Find where the given text appears and provide that cell's center as [X, Y] coordinate. 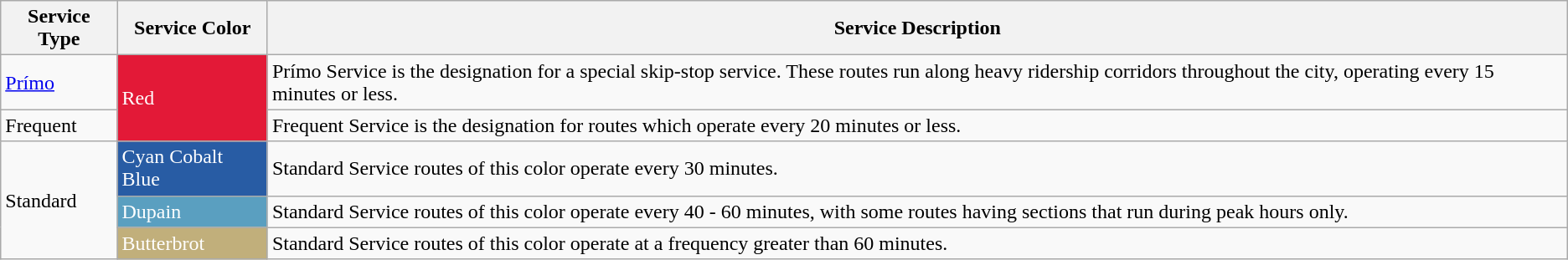
Frequent [59, 125]
Dupain [193, 212]
Butterbrot [193, 243]
Prímo [59, 82]
Red [193, 99]
Standard [59, 201]
Frequent Service is the designation for routes which operate every 20 minutes or less. [917, 125]
Service Description [917, 28]
Standard Service routes of this color operate every 40 - 60 minutes, with some routes having sections that run during peak hours only. [917, 212]
Standard Service routes of this color operate at a frequency greater than 60 minutes. [917, 243]
Service Color [193, 28]
Service Type [59, 28]
Cyan Cobalt Blue [193, 169]
Standard Service routes of this color operate every 30 minutes. [917, 169]
